From the cell containing the given text, extract its center point as [x, y] coordinate. 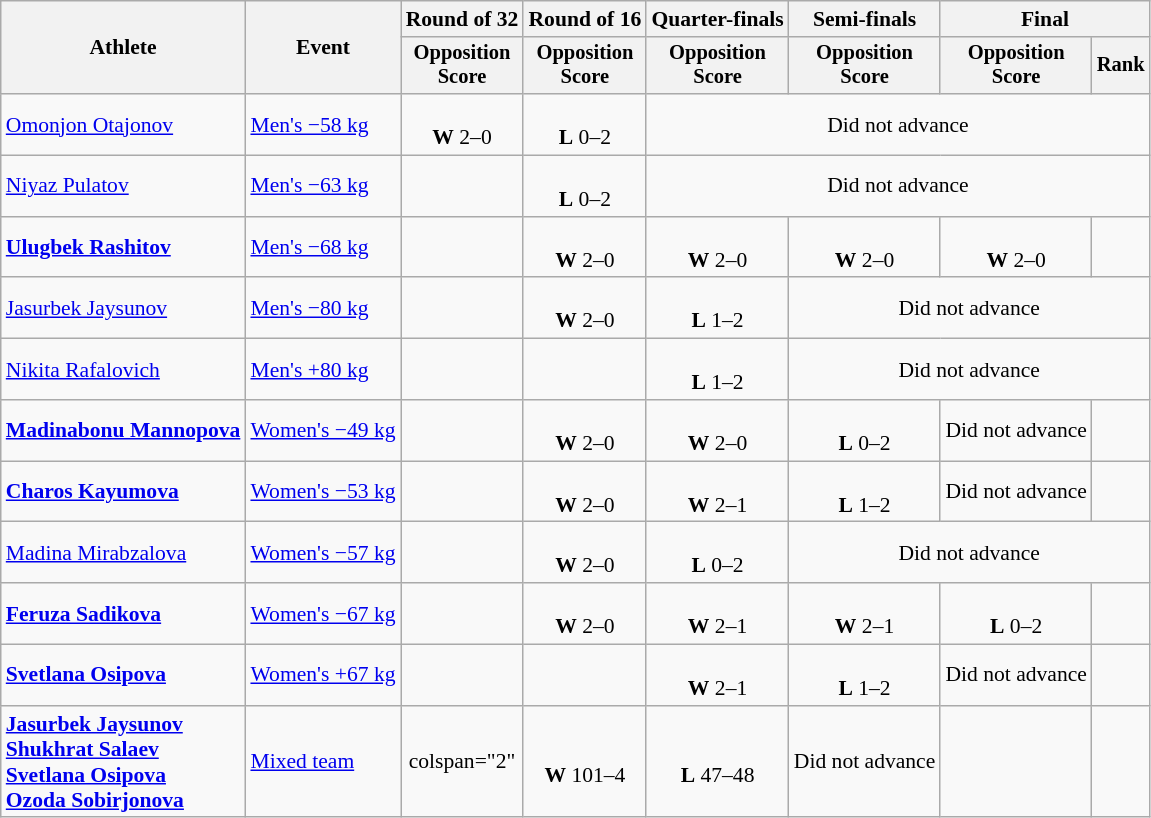
Ulugbek Rashitov [124, 248]
Women's +67 kg [322, 676]
Round of 16 [584, 19]
Women's −57 kg [322, 552]
Jasurbek JaysunovShukhrat SalaevSvetlana OsipovaOzoda Sobirjonova [124, 762]
Omonjon Otajonov [124, 124]
Quarter-finals [717, 19]
Men's −58 kg [322, 124]
Women's −49 kg [322, 430]
Svetlana Osipova [124, 676]
Athlete [124, 48]
Men's −63 kg [322, 186]
Nikita Rafalovich [124, 370]
Women's −53 kg [322, 492]
Madinabonu Mannopova [124, 430]
Men's −68 kg [322, 248]
W 101–4 [584, 762]
Women's −67 kg [322, 614]
Semi-finals [865, 19]
Men's +80 kg [322, 370]
L 47–48 [717, 762]
Round of 32 [462, 19]
Men's −80 kg [322, 308]
colspan="2" [462, 762]
Feruza Sadikova [124, 614]
Event [322, 48]
Jasurbek Jaysunov [124, 308]
Final [1044, 19]
Rank [1121, 66]
Charos Kayumova [124, 492]
Mixed team [322, 762]
Madina Mirabzalova [124, 552]
Niyaz Pulatov [124, 186]
